For the text-containing cell, return its midpoint in (X, Y) coordinate format. 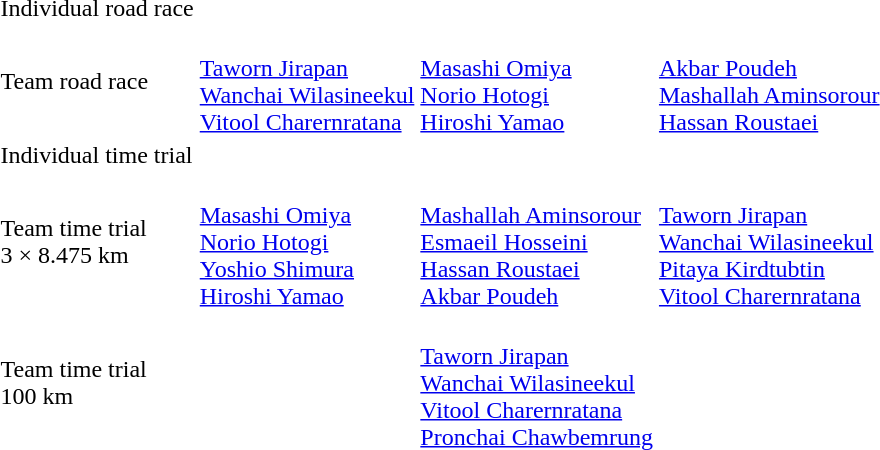
Taworn JirapanWanchai WilasineekulVitool Charernratana (307, 82)
Masashi OmiyaNorio HotogiHiroshi Yamao (537, 82)
Masashi OmiyaNorio HotogiYoshio ShimuraHiroshi Yamao (307, 242)
Mashallah AminsorourEsmaeil HosseiniHassan RoustaeiAkbar Poudeh (537, 242)
